From the cell containing the given text, extract its center point as (X, Y) coordinate. 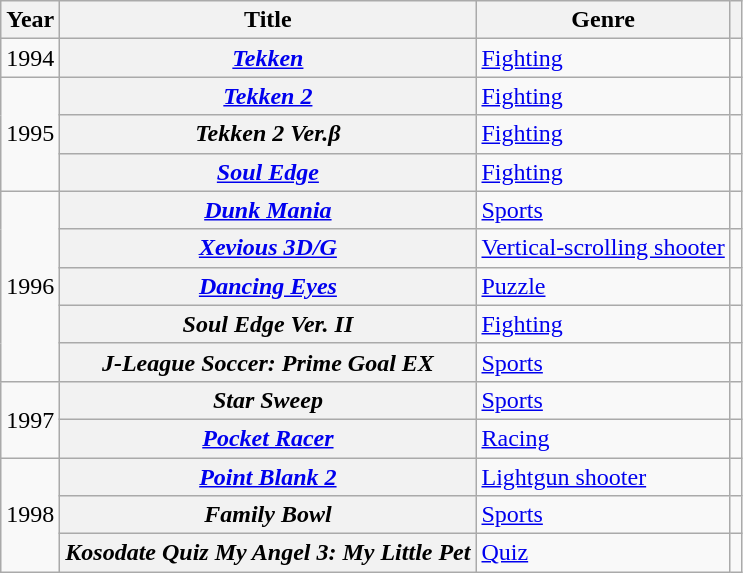
Soul Edge Ver. II (268, 324)
1997 (30, 419)
Genre (603, 20)
Title (268, 20)
1995 (30, 134)
Quiz (603, 553)
1994 (30, 58)
Puzzle (603, 286)
1996 (30, 286)
Dancing Eyes (268, 286)
Lightgun shooter (603, 477)
Pocket Racer (268, 438)
Family Bowl (268, 515)
1998 (30, 515)
Tekken 2 (268, 96)
Tekken 2 Ver.β (268, 134)
Kosodate Quiz My Angel 3: My Little Pet (268, 553)
Tekken (268, 58)
J-League Soccer: Prime Goal EX (268, 362)
Year (30, 20)
Racing (603, 438)
Dunk Mania (268, 210)
Point Blank 2 (268, 477)
Soul Edge (268, 172)
Star Sweep (268, 400)
Vertical-scrolling shooter (603, 248)
Xevious 3D/G (268, 248)
